Extract the [x, y] coordinate from the center of the cell holding the provided text.  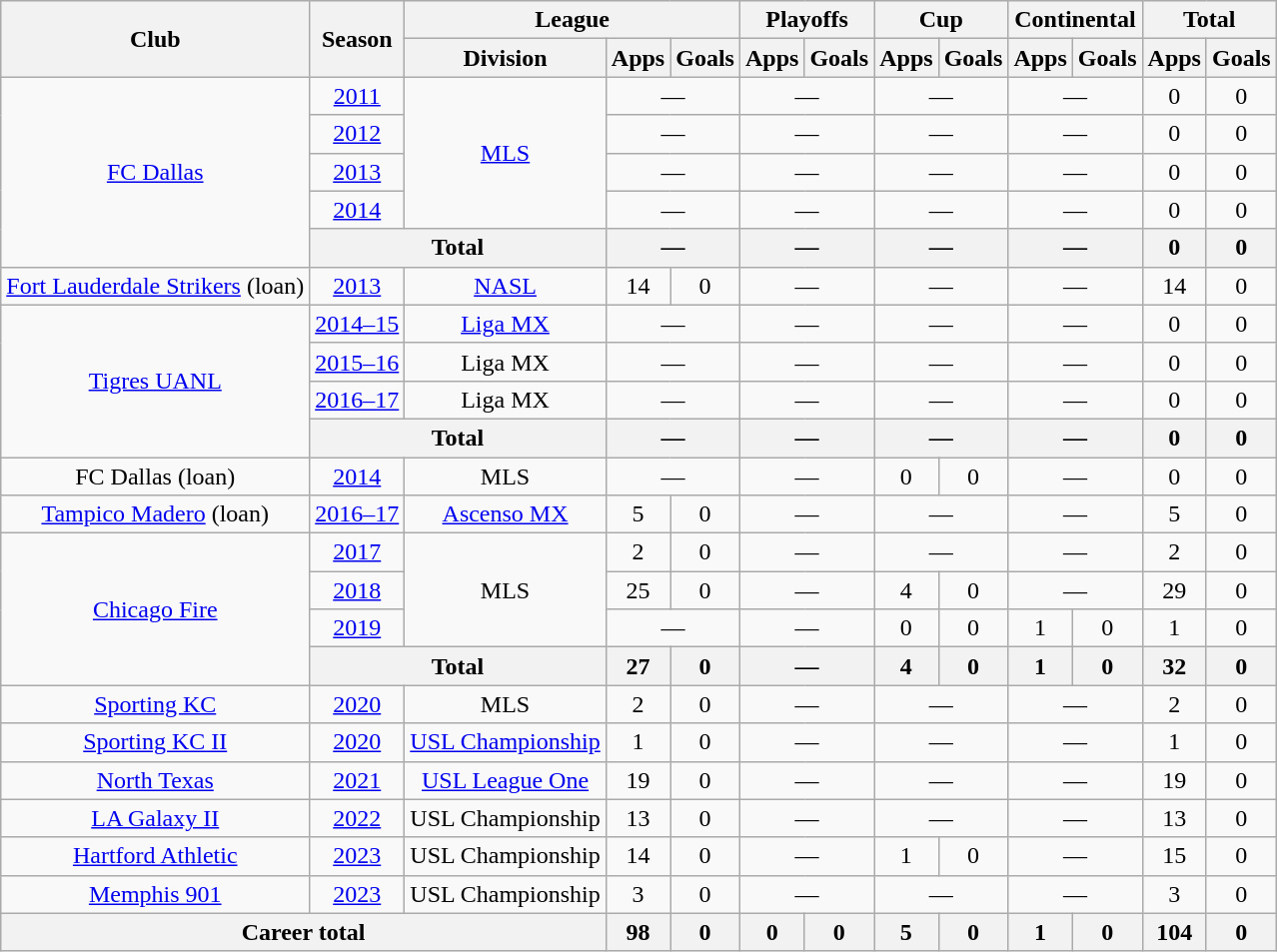
29 [1174, 590]
NASL [506, 286]
Fort Lauderdale Strikers (loan) [156, 286]
2017 [358, 552]
98 [638, 932]
27 [638, 666]
2014–15 [358, 324]
Playoffs [806, 20]
Club [156, 39]
Ascenso MX [506, 514]
Season [358, 39]
North Texas [156, 780]
2018 [358, 590]
Sporting KC II [156, 742]
2019 [358, 628]
FC Dallas [156, 172]
Tampico Madero (loan) [156, 514]
FC Dallas (loan) [156, 476]
32 [1174, 666]
Sporting KC [156, 704]
Continental [1075, 20]
Cup [941, 20]
Hartford Athletic [156, 856]
Tigres UANL [156, 381]
LA Galaxy II [156, 818]
104 [1174, 932]
Career total [304, 932]
USL League One [506, 780]
2022 [358, 818]
15 [1174, 856]
Division [506, 58]
Chicago Fire [156, 609]
League [573, 20]
2015–16 [358, 362]
2021 [358, 780]
25 [638, 590]
2012 [358, 134]
Memphis 901 [156, 894]
2011 [358, 96]
